Determine the [X, Y] coordinate at the center of the cell enclosing the given text.  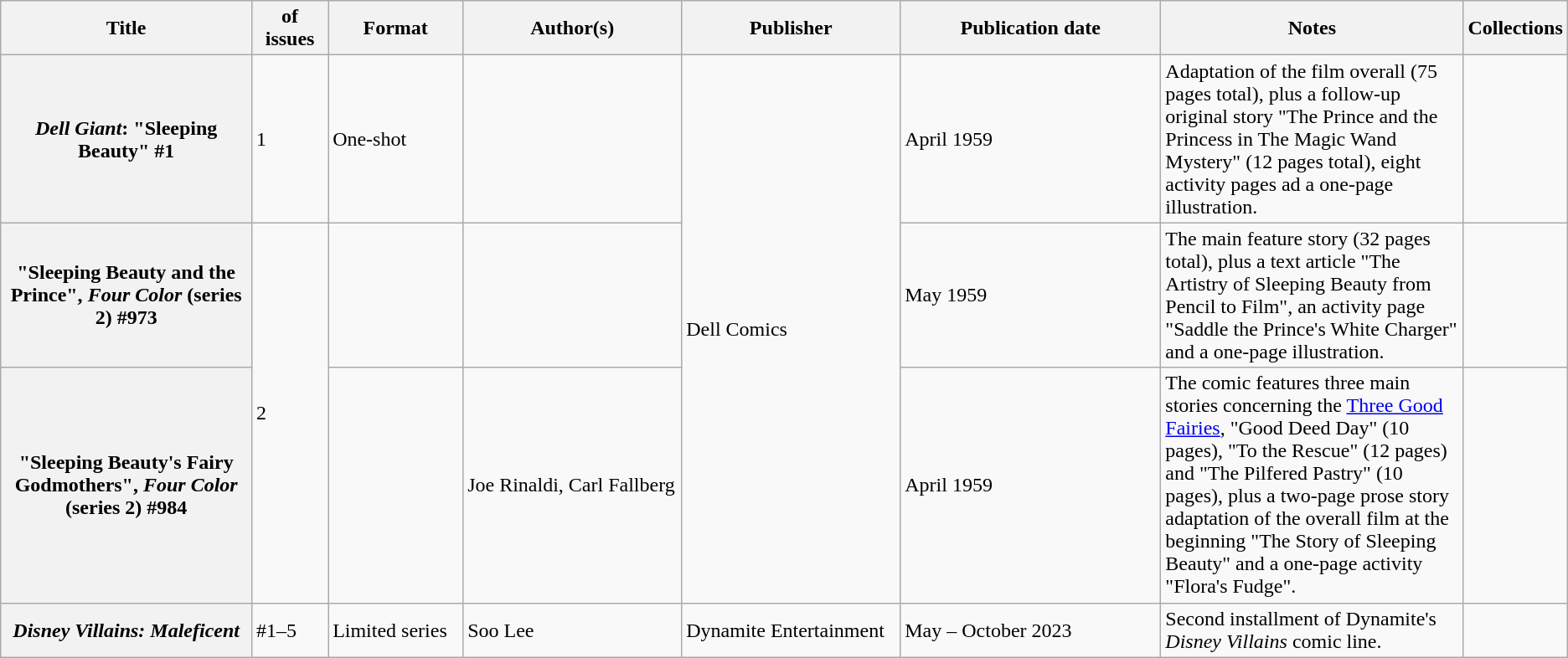
Disney Villains: Maleficent [126, 630]
Title [126, 28]
May – October 2023 [1030, 630]
1 [290, 139]
#1–5 [290, 630]
Dell Giant: "Sleeping Beauty" #1 [126, 139]
2 [290, 413]
Limited series [395, 630]
Publisher [791, 28]
"Sleeping Beauty's Fairy Godmothers", Four Color (series 2) #984 [126, 486]
Collections [1515, 28]
Second installment of Dynamite's Disney Villains comic line. [1312, 630]
Dell Comics [791, 329]
Notes [1312, 28]
Soo Lee [573, 630]
Format [395, 28]
Publication date [1030, 28]
One-shot [395, 139]
of issues [290, 28]
May 1959 [1030, 295]
Dynamite Entertainment [791, 630]
Joe Rinaldi, Carl Fallberg [573, 486]
"Sleeping Beauty and the Prince", Four Color (series 2) #973 [126, 295]
Author(s) [573, 28]
